Pinpoint the cell where the given text exists, returning its [x, y] midpoint coordinate. 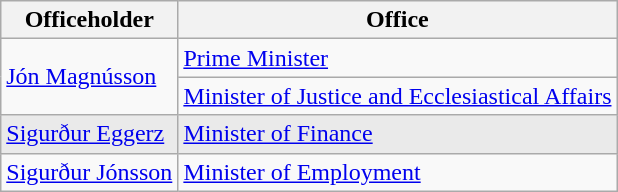
Minister of Employment [398, 172]
Officeholder [90, 20]
Minister of Justice and Ecclesiastical Affairs [398, 96]
Minister of Finance [398, 134]
Office [398, 20]
Prime Minister [398, 58]
Sigurður Jónsson [90, 172]
Jón Magnússon [90, 77]
Sigurður Eggerz [90, 134]
